Return the [x, y] coordinate for the center point of the cell that contains the specified text.  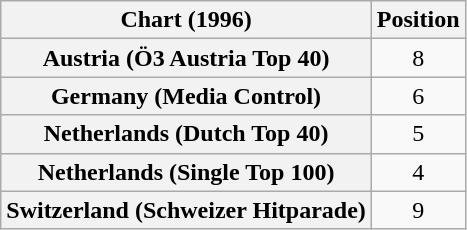
Chart (1996) [186, 20]
Position [418, 20]
Switzerland (Schweizer Hitparade) [186, 210]
5 [418, 134]
8 [418, 58]
4 [418, 172]
Netherlands (Dutch Top 40) [186, 134]
Germany (Media Control) [186, 96]
9 [418, 210]
6 [418, 96]
Austria (Ö3 Austria Top 40) [186, 58]
Netherlands (Single Top 100) [186, 172]
